Determine the [X, Y] coordinate at the center of the cell enclosing the given text.  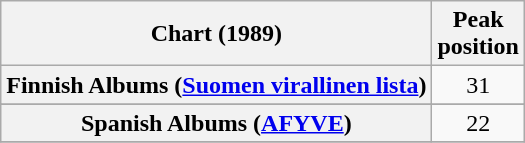
Peakposition [478, 34]
Spanish Albums (AFYVE) [216, 123]
Chart (1989) [216, 34]
22 [478, 123]
31 [478, 85]
Finnish Albums (Suomen virallinen lista) [216, 85]
